Return the [x, y] coordinate for the center point of the cell that contains the specified text.  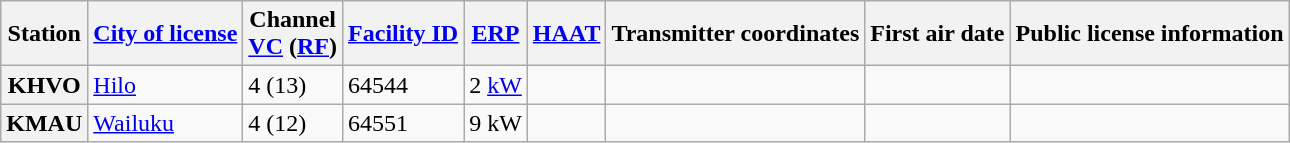
9 kW [496, 123]
64544 [404, 85]
KMAU [44, 123]
KHVO [44, 85]
First air date [938, 34]
ERP [496, 34]
HAAT [566, 34]
Public license information [1150, 34]
Station [44, 34]
Hilo [166, 85]
Facility ID [404, 34]
64551 [404, 123]
City of license [166, 34]
4 (12) [293, 123]
Transmitter coordinates [736, 34]
2 kW [496, 85]
4 (13) [293, 85]
Wailuku [166, 123]
ChannelVC (RF) [293, 34]
